Scan for the cell matching the given text and deliver its [x, y] coordinate at center. 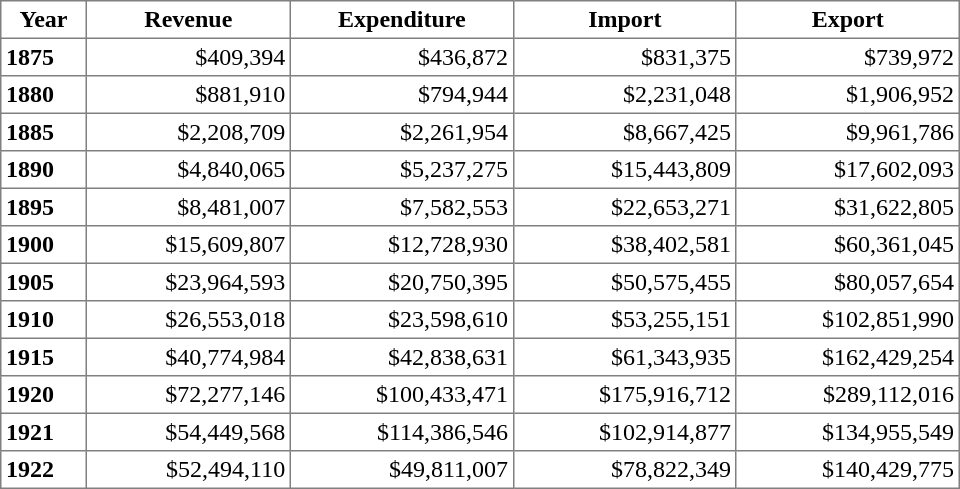
$40,774,984 [188, 357]
$102,851,990 [848, 320]
$2,231,048 [624, 95]
$409,394 [188, 57]
$100,433,471 [402, 395]
$5,237,275 [402, 170]
$162,429,254 [848, 357]
1920 [44, 395]
$831,375 [624, 57]
1890 [44, 170]
$12,728,930 [402, 245]
$794,944 [402, 95]
$881,910 [188, 95]
$22,653,271 [624, 207]
$38,402,581 [624, 245]
$50,575,455 [624, 282]
$26,553,018 [188, 320]
$2,208,709 [188, 132]
$102,914,877 [624, 432]
1915 [44, 357]
$7,582,553 [402, 207]
1922 [44, 470]
$9,961,786 [848, 132]
1895 [44, 207]
$23,964,593 [188, 282]
1885 [44, 132]
$175,916,712 [624, 395]
$20,750,395 [402, 282]
$15,443,809 [624, 170]
$52,494,110 [188, 470]
$60,361,045 [848, 245]
Import [624, 20]
$8,481,007 [188, 207]
1900 [44, 245]
$2,261,954 [402, 132]
Year [44, 20]
$436,872 [402, 57]
$140,429,775 [848, 470]
$80,057,654 [848, 282]
1905 [44, 282]
$78,822,349 [624, 470]
1910 [44, 320]
$114,386,546 [402, 432]
$72,277,146 [188, 395]
$739,972 [848, 57]
$15,609,807 [188, 245]
Expenditure [402, 20]
$8,667,425 [624, 132]
$134,955,549 [848, 432]
1880 [44, 95]
Revenue [188, 20]
Export [848, 20]
$31,622,805 [848, 207]
$17,602,093 [848, 170]
$61,343,935 [624, 357]
$23,598,610 [402, 320]
$54,449,568 [188, 432]
$53,255,151 [624, 320]
$1,906,952 [848, 95]
$4,840,065 [188, 170]
$289,112,016 [848, 395]
$42,838,631 [402, 357]
$49,811,007 [402, 470]
1921 [44, 432]
1875 [44, 57]
